Capture the cell that displays the provided text and extract its (X, Y) central coordinate. 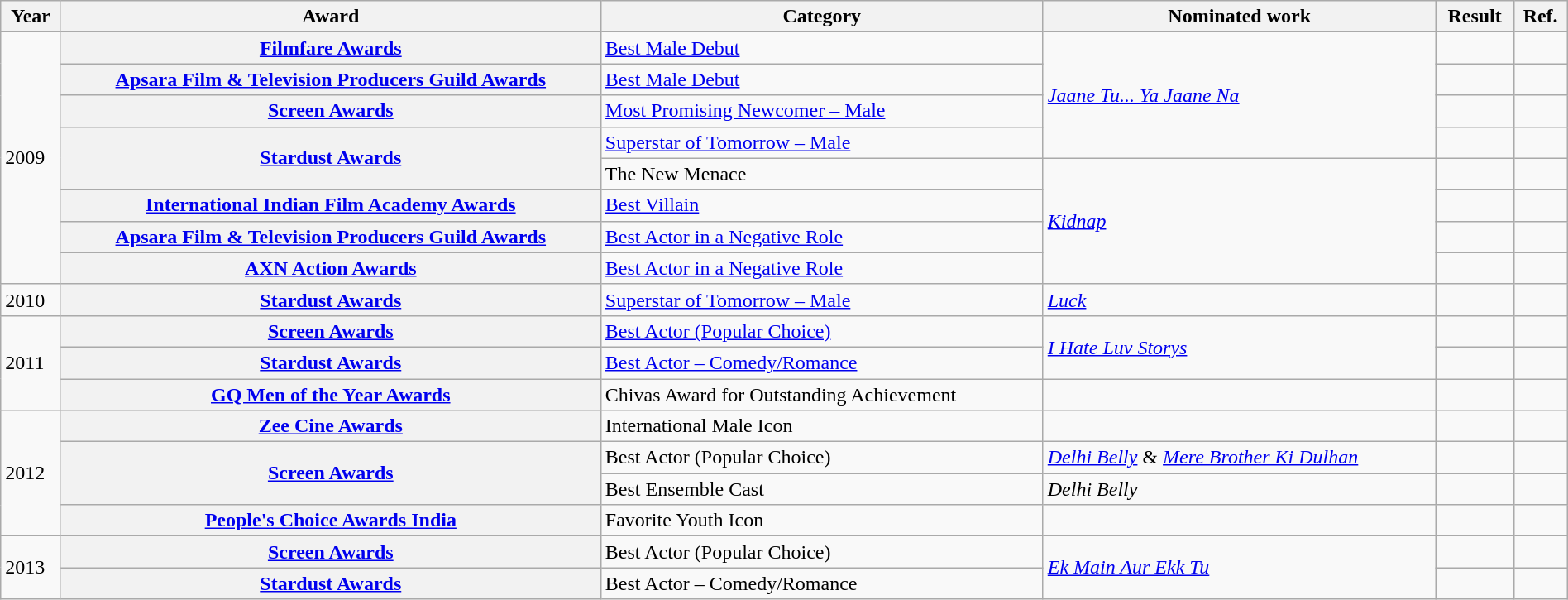
Most Promising Newcomer – Male (822, 111)
2010 (31, 300)
Category (822, 17)
2009 (31, 158)
AXN Action Awards (331, 268)
Luck (1239, 300)
Filmfare Awards (331, 48)
People's Choice Awards India (331, 521)
Favorite Youth Icon (822, 521)
2011 (31, 362)
The New Menace (822, 174)
International Indian Film Academy Awards (331, 205)
GQ Men of the Year Awards (331, 395)
Best Ensemble Cast (822, 489)
2012 (31, 473)
Best Villain (822, 205)
Nominated work (1239, 17)
Chivas Award for Outstanding Achievement (822, 395)
Delhi Belly (1239, 489)
Zee Cine Awards (331, 426)
2013 (31, 568)
Ref. (1540, 17)
International Male Icon (822, 426)
Kidnap (1239, 221)
Jaane Tu... Ya Jaane Na (1239, 95)
Delhi Belly & Mere Brother Ki Dulhan (1239, 458)
Ek Main Aur Ekk Tu (1239, 568)
Year (31, 17)
Result (1475, 17)
Award (331, 17)
I Hate Luv Storys (1239, 347)
